Identify which cell holds the provided text, then report its [X, Y] central coordinate. 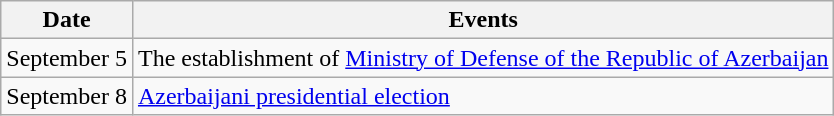
Events [483, 20]
Date [67, 20]
The establishment of Ministry of Defense of the Republic of Azerbaijan [483, 58]
September 5 [67, 58]
Azerbaijani presidential election [483, 96]
September 8 [67, 96]
